Identify which cell holds the provided text, then report its [x, y] central coordinate. 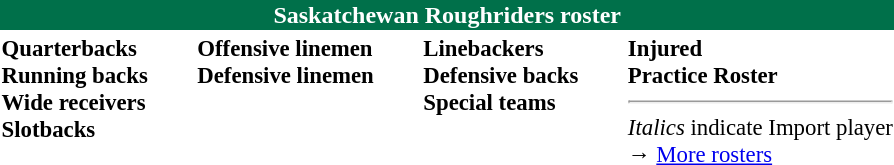
Saskatchewan Roughriders roster [447, 15]
